Locate the cell with the specified text and output its [x, y] center coordinate. 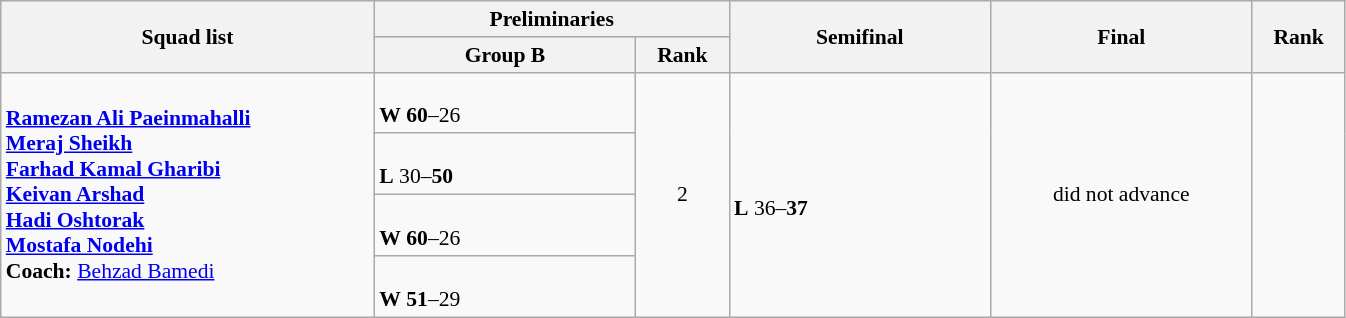
Final [1120, 36]
Ramezan Ali PaeinmahalliMeraj SheikhFarhad Kamal GharibiKeivan ArshadHadi OshtorakMostafa NodehiCoach: Behzad Bamedi [188, 194]
Preliminaries [552, 19]
L 30–50 [504, 164]
W 51–29 [504, 286]
Group B [504, 55]
Squad list [188, 36]
did not advance [1120, 194]
Semifinal [860, 36]
L 36–37 [860, 194]
2 [682, 194]
